Locate the cell with the specified text and output its [x, y] center coordinate. 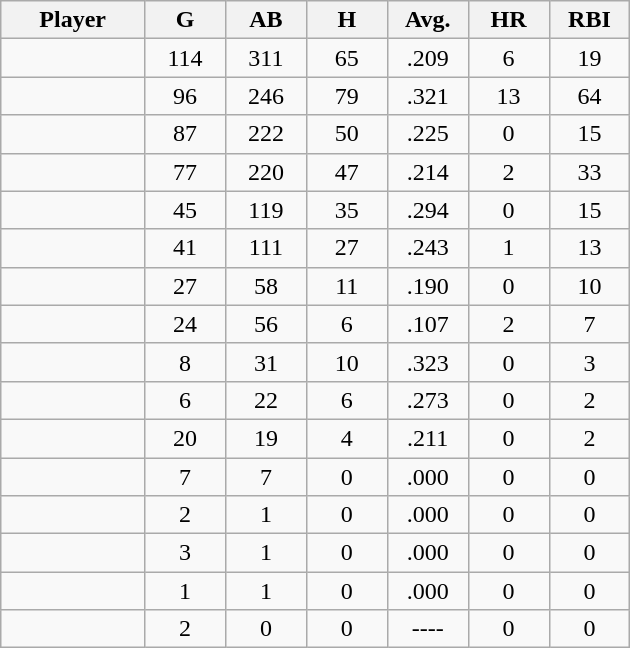
.243 [428, 248]
220 [266, 172]
.190 [428, 286]
RBI [590, 20]
222 [266, 134]
.294 [428, 210]
64 [590, 96]
.225 [428, 134]
58 [266, 286]
65 [346, 58]
.214 [428, 172]
G [186, 20]
31 [266, 362]
H [346, 20]
.107 [428, 324]
119 [266, 210]
.323 [428, 362]
AB [266, 20]
114 [186, 58]
---- [428, 629]
4 [346, 438]
311 [266, 58]
.211 [428, 438]
41 [186, 248]
33 [590, 172]
111 [266, 248]
8 [186, 362]
79 [346, 96]
24 [186, 324]
96 [186, 96]
.273 [428, 400]
Player [73, 20]
22 [266, 400]
50 [346, 134]
HR [508, 20]
47 [346, 172]
87 [186, 134]
246 [266, 96]
11 [346, 286]
77 [186, 172]
Avg. [428, 20]
.209 [428, 58]
45 [186, 210]
.321 [428, 96]
56 [266, 324]
20 [186, 438]
35 [346, 210]
